From the cell containing the given text, extract its center point as (X, Y) coordinate. 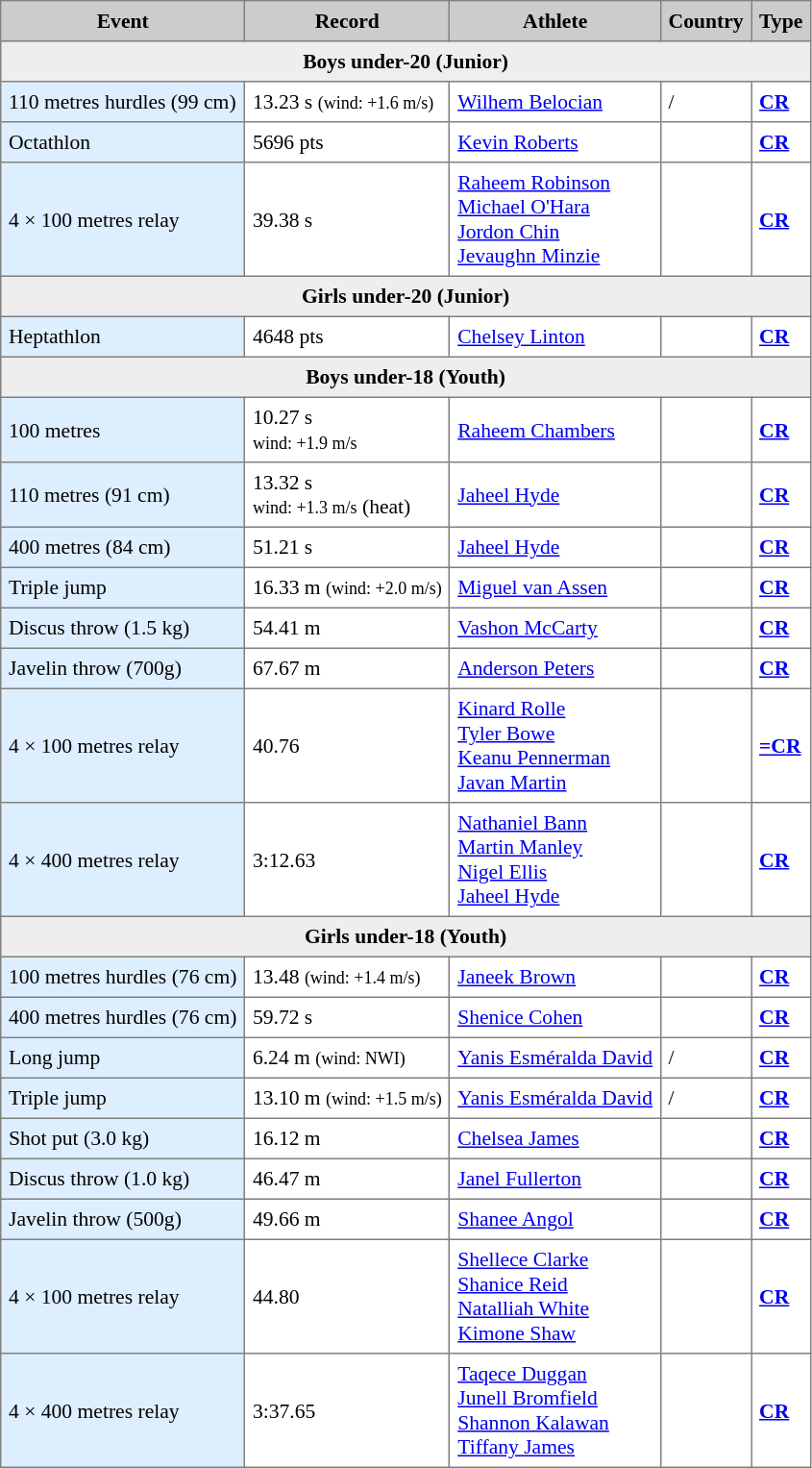
3:12.63 (348, 859)
Janeek Brown (555, 977)
Girls under-18 (Youth) (406, 936)
Girls under-20 (Junior) (406, 296)
Shanee Angol (555, 1219)
13.32 s wind: +1.3 m/s (heat) (348, 495)
3:37.65 (348, 1410)
Boys under-20 (Junior) (406, 62)
Anderson Peters (555, 668)
46.47 m (348, 1179)
Discus throw (1.5 kg) (123, 628)
Raheem Chambers (555, 430)
Kevin Roberts (555, 142)
100 metres hurdles (76 cm) (123, 977)
Discus throw (1.0 kg) (123, 1179)
5696 pts (348, 142)
49.66 m (348, 1219)
Nathaniel Bann Martin Manley Nigel Ellis Jaheel Hyde (555, 859)
13.48 (wind: +1.4 m/s) (348, 977)
Shenice Cohen (555, 1017)
400 metres (84 cm) (123, 547)
16.33 m (wind: +2.0 m/s) (348, 587)
Country (705, 21)
Raheem Robinson Michael O'Hara Jordon Chin Jevaughn Minzie (555, 219)
Chelsea James (555, 1138)
Miguel van Assen (555, 587)
400 metres hurdles (76 cm) (123, 1017)
44.80 (348, 1296)
Athlete (555, 21)
Boys under-18 (Youth) (406, 377)
59.72 s (348, 1017)
Heptathlon (123, 336)
54.41 m (348, 628)
13.23 s (wind: +1.6 m/s) (348, 102)
Javelin throw (700g) (123, 668)
Javelin throw (500g) (123, 1219)
Wilhem Belocian (555, 102)
39.38 s (348, 219)
67.67 m (348, 668)
Chelsey Linton (555, 336)
Shot put (3.0 kg) (123, 1138)
Shellece Clarke Shanice Reid Natalliah White Kimone Shaw (555, 1296)
Type (781, 21)
51.21 s (348, 547)
Janel Fullerton (555, 1179)
Long jump (123, 1057)
Taqece Duggan Junell Bromfield Shannon Kalawan Tiffany James (555, 1410)
Record (348, 21)
Kinard Rolle Tyler Bowe Keanu Pennerman Javan Martin (555, 745)
40.76 (348, 745)
16.12 m (348, 1138)
=CR (781, 745)
Vashon McCarty (555, 628)
13.10 m (wind: +1.5 m/s) (348, 1098)
110 metres hurdles (99 cm) (123, 102)
100 metres (123, 430)
Event (123, 21)
6.24 m (wind: NWI) (348, 1057)
4648 pts (348, 336)
Octathlon (123, 142)
110 metres (91 cm) (123, 495)
10.27 s wind: +1.9 m/s (348, 430)
